Return (x, y) of the center of cell containing provided text 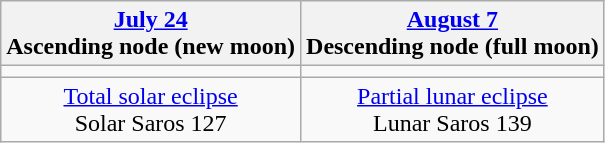
August 7Descending node (full moon) (453, 34)
July 24Ascending node (new moon) (151, 34)
Partial lunar eclipseLunar Saros 139 (453, 110)
Total solar eclipseSolar Saros 127 (151, 110)
